Capture the cell that displays the provided text and extract its (x, y) central coordinate. 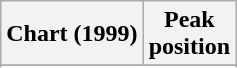
Peakposition (189, 34)
Chart (1999) (72, 34)
